Provide the (X, Y) coordinate of the cell's center where the given text is located.  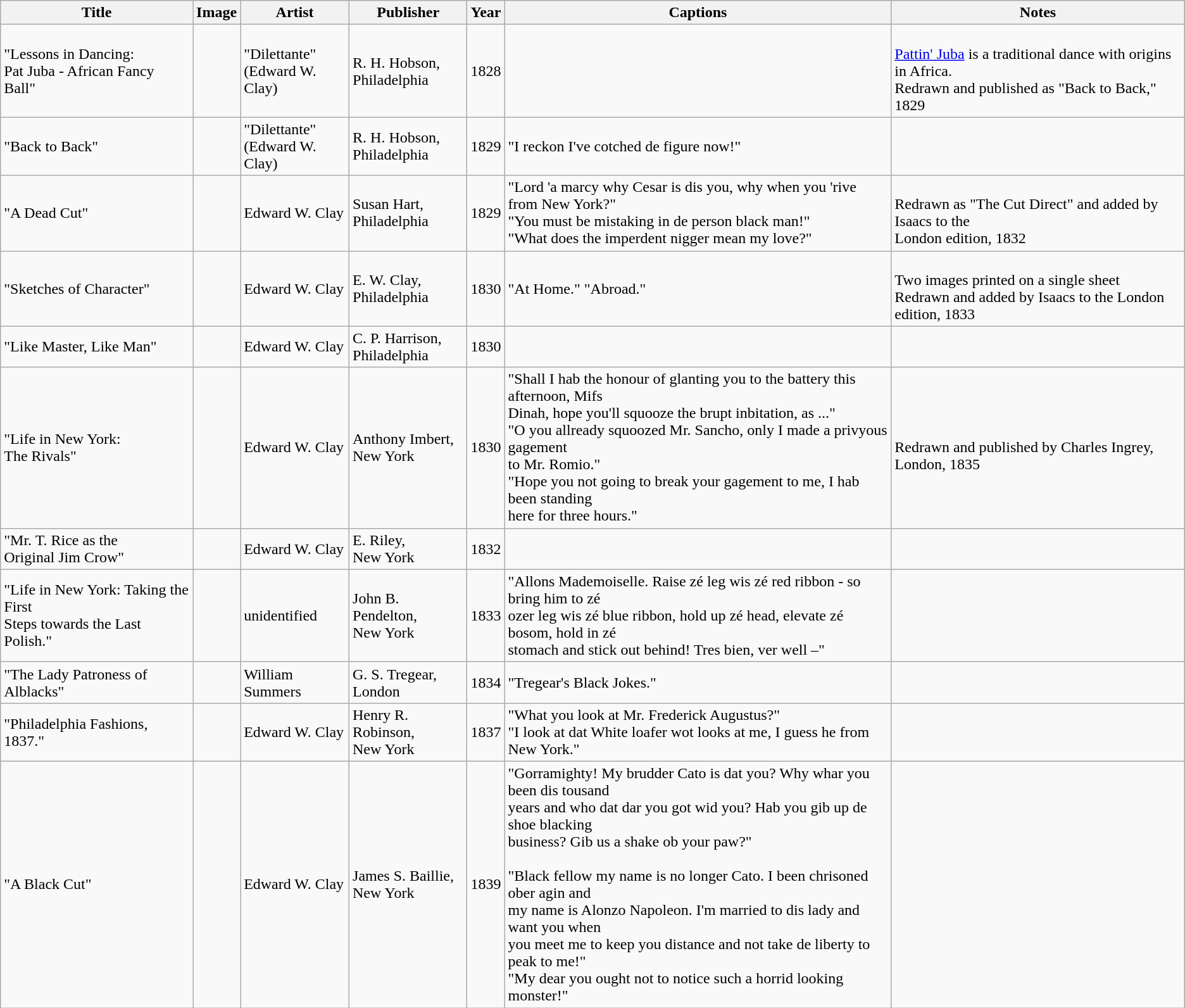
1839 (486, 884)
James S. Baillie,New York (408, 884)
Redrawn and published by Charles Ingrey, London, 1835 (1038, 448)
1834 (486, 683)
Anthony Imbert,New York (408, 448)
"Life in New York:The Rivals" (97, 448)
Notes (1038, 13)
"What you look at Mr. Frederick Augustus?""I look at dat White loafer wot looks at me, I guess he from New York." (698, 732)
Title (97, 13)
"Life in New York: Taking the FirstSteps towards the Last Polish." (97, 615)
Two images printed on a single sheetRedrawn and added by Isaacs to the London edition, 1833 (1038, 289)
1828 (486, 71)
Publisher (408, 13)
"Like Master, Like Man" (97, 347)
1832 (486, 548)
"Mr. T. Rice as theOriginal Jim Crow" (97, 548)
C. P. Harrison,Philadelphia (408, 347)
Image (216, 13)
E. Riley,New York (408, 548)
William Summers (295, 683)
Year (486, 13)
G. S. Tregear,London (408, 683)
1833 (486, 615)
"At Home." "Abroad." (698, 289)
Henry R. Robinson,New York (408, 732)
E. W. Clay,Philadelphia (408, 289)
Susan Hart,Philadelphia (408, 213)
1837 (486, 732)
"A Dead Cut" (97, 213)
"A Black Cut" (97, 884)
John B. Pendelton,New York (408, 615)
"The Lady Patroness ofAlblacks" (97, 683)
Pattin' Juba is a traditional dance with origins in Africa.Redrawn and published as "Back to Back," 1829 (1038, 71)
"Sketches of Character" (97, 289)
Redrawn as "The Cut Direct" and added by Isaacs to theLondon edition, 1832 (1038, 213)
Captions (698, 13)
Artist (295, 13)
unidentified (295, 615)
"Back to Back" (97, 146)
"Tregear's Black Jokes." (698, 683)
"Lessons in Dancing:Pat Juba - African Fancy Ball" (97, 71)
"Philadelphia Fashions, 1837." (97, 732)
"I reckon I've cotched de figure now!" (698, 146)
